Extract the (x, y) coordinate from the center of the cell holding the provided text.  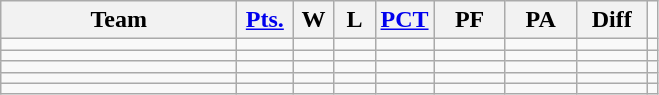
PA (540, 20)
Team (119, 20)
W (314, 20)
L (354, 20)
PCT (404, 20)
Pts. (265, 20)
Diff (612, 20)
PF (470, 20)
